Capture the cell that displays the provided text and extract its [X, Y] central coordinate. 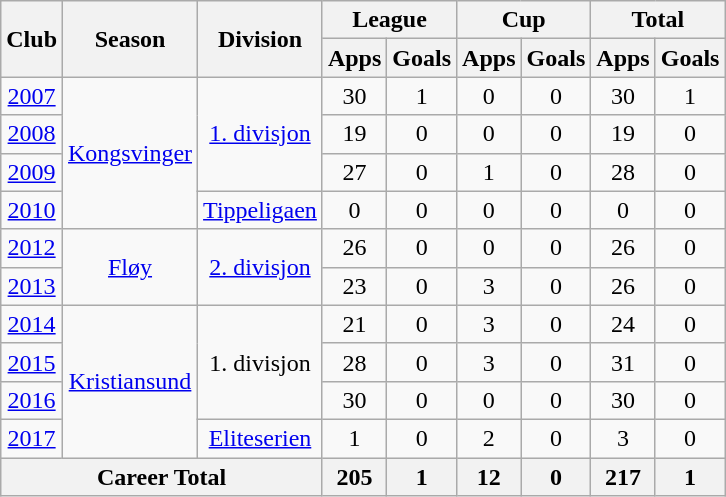
205 [354, 477]
Tippeligaen [260, 210]
2014 [32, 324]
2010 [32, 210]
24 [623, 324]
31 [623, 362]
217 [623, 477]
Fløy [130, 267]
Season [130, 39]
Kristiansund [130, 381]
Total [658, 20]
23 [354, 286]
2015 [32, 362]
Cup [524, 20]
Club [32, 39]
2008 [32, 134]
Eliteserien [260, 438]
2017 [32, 438]
2012 [32, 248]
27 [354, 172]
2016 [32, 400]
League [389, 20]
2 [489, 438]
Career Total [162, 477]
12 [489, 477]
2013 [32, 286]
Division [260, 39]
2007 [32, 96]
2. divisjon [260, 267]
21 [354, 324]
Kongsvinger [130, 153]
2009 [32, 172]
